Detect which cell encompasses the target text, then output its (X, Y) center coordinate. 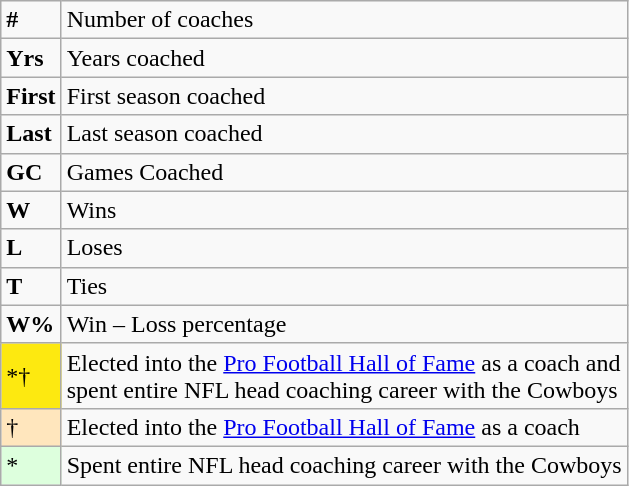
W% (31, 324)
Games Coached (344, 172)
Wins (344, 210)
Last (31, 134)
Last season coached (344, 134)
GC (31, 172)
† (31, 427)
Number of coaches (344, 20)
First (31, 96)
Elected into the Pro Football Hall of Fame as a coach andspent entire NFL head coaching career with the Cowboys (344, 376)
Elected into the Pro Football Hall of Fame as a coach (344, 427)
W (31, 210)
L (31, 248)
First season coached (344, 96)
Spent entire NFL head coaching career with the Cowboys (344, 465)
Loses (344, 248)
Win – Loss percentage (344, 324)
# (31, 20)
Ties (344, 286)
*† (31, 376)
T (31, 286)
Yrs (31, 58)
Years coached (344, 58)
* (31, 465)
